Return (X, Y) of the center of cell containing provided text 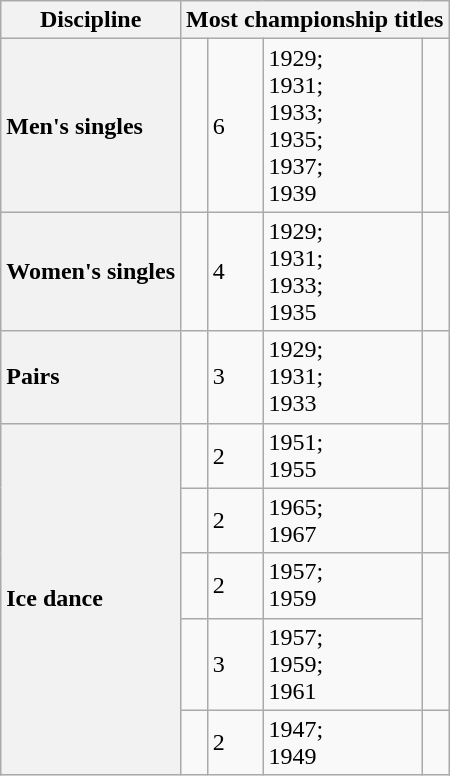
Most championship titles (315, 20)
1947;1949 (342, 742)
1965;1967 (342, 520)
1957;1959;1961 (342, 664)
1929;1931;1933;1935;1937;1939 (342, 126)
Men's singles (91, 126)
6 (235, 126)
1929;1931;1933;1935 (342, 272)
Pairs (91, 377)
Ice dance (91, 599)
1929;1931;1933 (342, 377)
Women's singles (91, 272)
1957;1959 (342, 586)
1951;1955 (342, 456)
Discipline (91, 20)
4 (235, 272)
